Search for the cell housing the specified text and yield its (x, y) center coordinate. 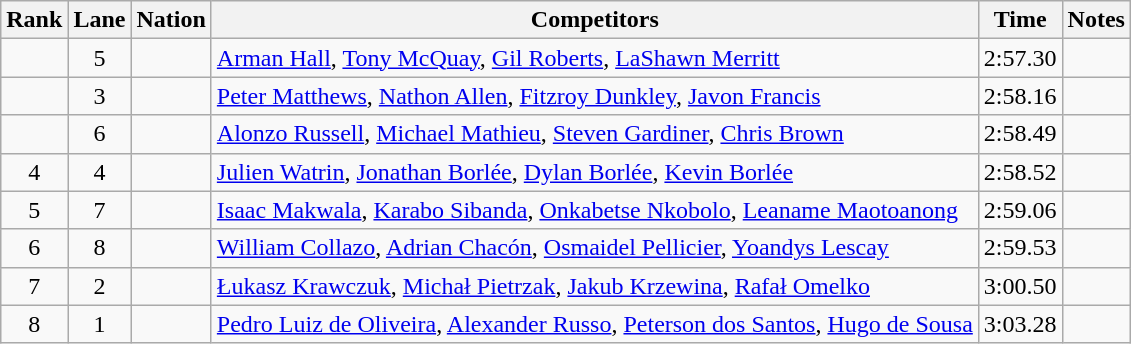
2:58.52 (1020, 172)
Pedro Luiz de Oliveira, Alexander Russo, Peterson dos Santos, Hugo de Sousa (594, 324)
Rank (34, 20)
William Collazo, Adrian Chacón, Osmaidel Pellicier, Yoandys Lescay (594, 248)
3:00.50 (1020, 286)
Isaac Makwala, Karabo Sibanda, Onkabetse Nkobolo, Leaname Maotoanong (594, 210)
1 (100, 324)
Notes (1096, 20)
Julien Watrin, Jonathan Borlée, Dylan Borlée, Kevin Borlée (594, 172)
Alonzo Russell, Michael Mathieu, Steven Gardiner, Chris Brown (594, 134)
3 (100, 96)
Time (1020, 20)
2 (100, 286)
2:58.49 (1020, 134)
2:57.30 (1020, 58)
Competitors (594, 20)
2:59.06 (1020, 210)
2:59.53 (1020, 248)
Arman Hall, Tony McQuay, Gil Roberts, LaShawn Merritt (594, 58)
Peter Matthews, Nathon Allen, Fitzroy Dunkley, Javon Francis (594, 96)
Nation (171, 20)
Lane (100, 20)
2:58.16 (1020, 96)
3:03.28 (1020, 324)
Łukasz Krawczuk, Michał Pietrzak, Jakub Krzewina, Rafał Omelko (594, 286)
